Return [x, y] of the center of cell containing provided text 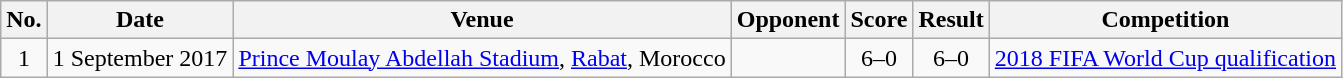
2018 FIFA World Cup qualification [1165, 58]
Date [140, 20]
1 September 2017 [140, 58]
Result [951, 20]
Score [879, 20]
No. [24, 20]
1 [24, 58]
Prince Moulay Abdellah Stadium, Rabat, Morocco [482, 58]
Venue [482, 20]
Opponent [788, 20]
Competition [1165, 20]
